Detect which cell encompasses the target text, then output its [x, y] center coordinate. 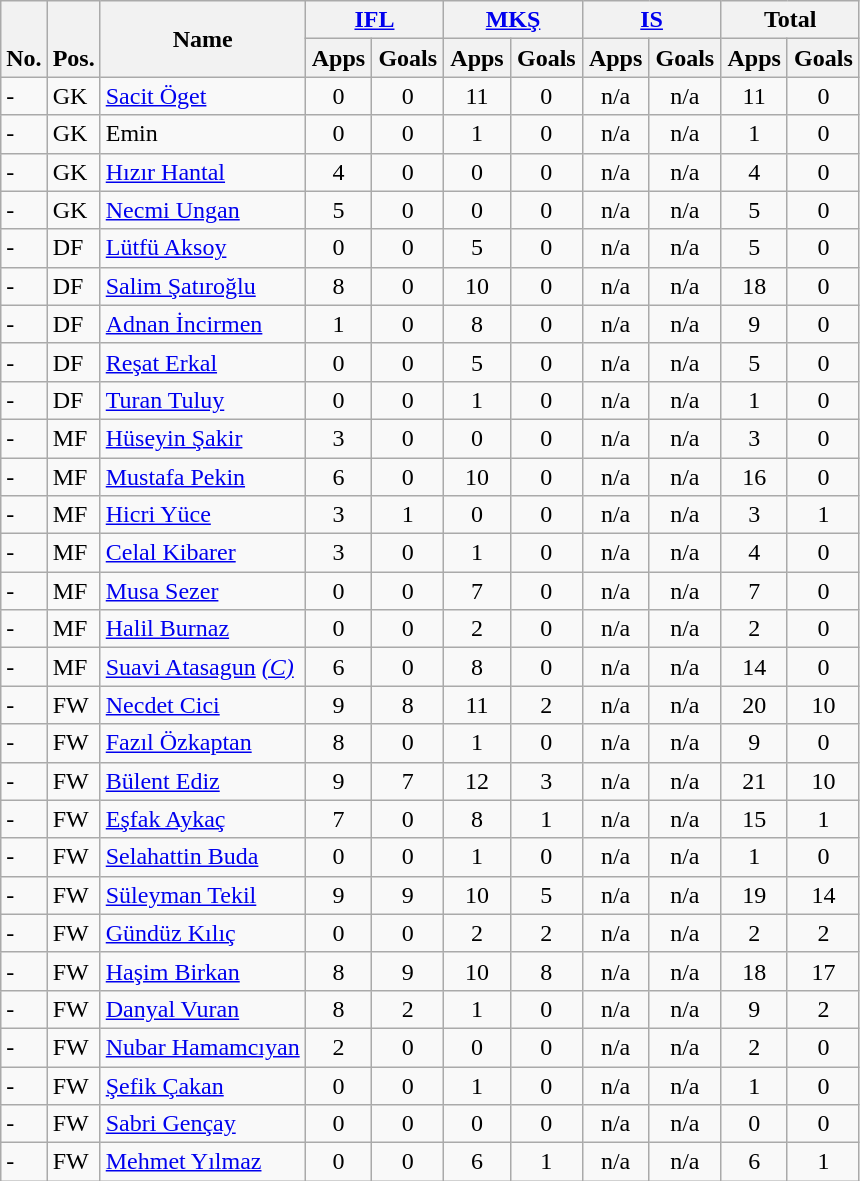
Mustafa Pekin [202, 477]
Salim Şatıroğlu [202, 286]
Hicri Yüce [202, 515]
Haşim Birkan [202, 971]
Hızır Hantal [202, 172]
Bülent Ediz [202, 781]
Reşat Erkal [202, 362]
Eşfak Aykaç [202, 819]
21 [754, 781]
17 [823, 971]
16 [754, 477]
Gündüz Kılıç [202, 933]
MKŞ [514, 20]
19 [754, 895]
Total [790, 20]
Emin [202, 134]
No. [24, 39]
Adnan İncirmen [202, 324]
Selahattin Buda [202, 857]
Danyal Vuran [202, 1009]
Necmi Ungan [202, 210]
Necdet Cici [202, 705]
Sacit Öget [202, 96]
Süleyman Tekil [202, 895]
12 [478, 781]
Halil Burnaz [202, 629]
Musa Sezer [202, 591]
Suavi Atasagun (C) [202, 667]
15 [754, 819]
Hüseyin Şakir [202, 438]
Pos. [74, 39]
Name [202, 39]
Celal Kibarer [202, 553]
Nubar Hamamcıyan [202, 1047]
IFL [374, 20]
IS [652, 20]
Turan Tuluy [202, 400]
Mehmet Yılmaz [202, 1162]
Fazıl Özkaptan [202, 743]
Şefik Çakan [202, 1085]
20 [754, 705]
Sabri Gençay [202, 1124]
Lütfü Aksoy [202, 248]
